Determine the [X, Y] coordinate at the center of the cell enclosing the given text.  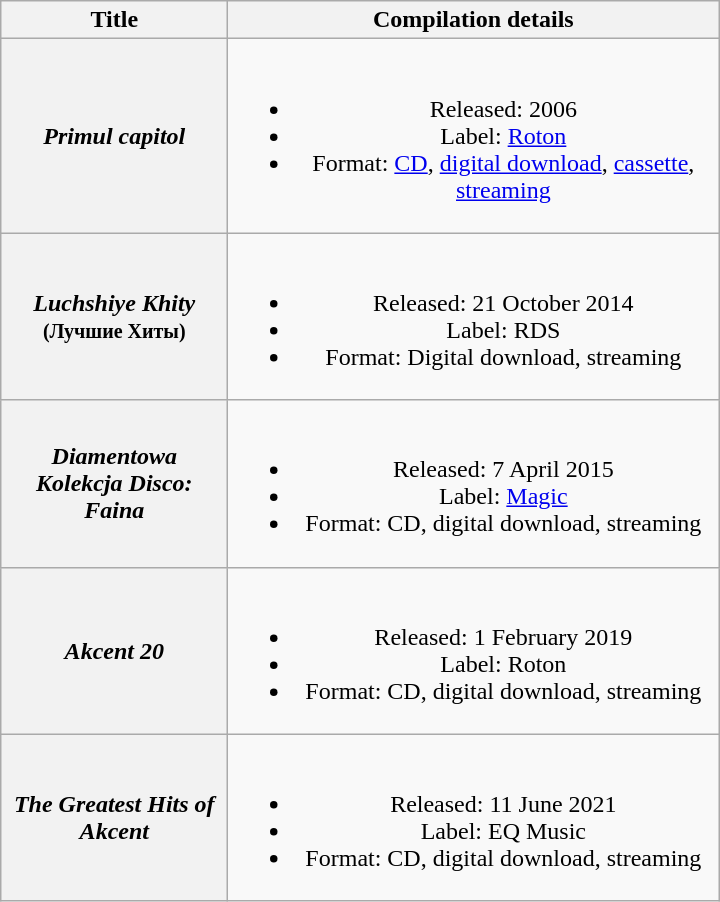
Title [114, 20]
The Greatest Hits of Akcent [114, 818]
Released: 11 June 2021Label: EQ MusicFormat: CD, digital download, streaming [474, 818]
Primul capitol [114, 136]
Luchshiye Khity (Лучшие Хиты) [114, 316]
Released: 7 April 2015Label: MagicFormat: CD, digital download, streaming [474, 484]
Released: 1 February 2019Label: RotonFormat: CD, digital download, streaming [474, 650]
Released: 2006Label: RotonFormat: CD, digital download, cassette, streaming [474, 136]
Akcent 20 [114, 650]
Compilation details [474, 20]
Diamentowa Kolekcja Disco: Faina [114, 484]
Released: 21 October 2014Label: RDSFormat: Digital download, streaming [474, 316]
